For the text-containing cell, return its midpoint in (x, y) coordinate format. 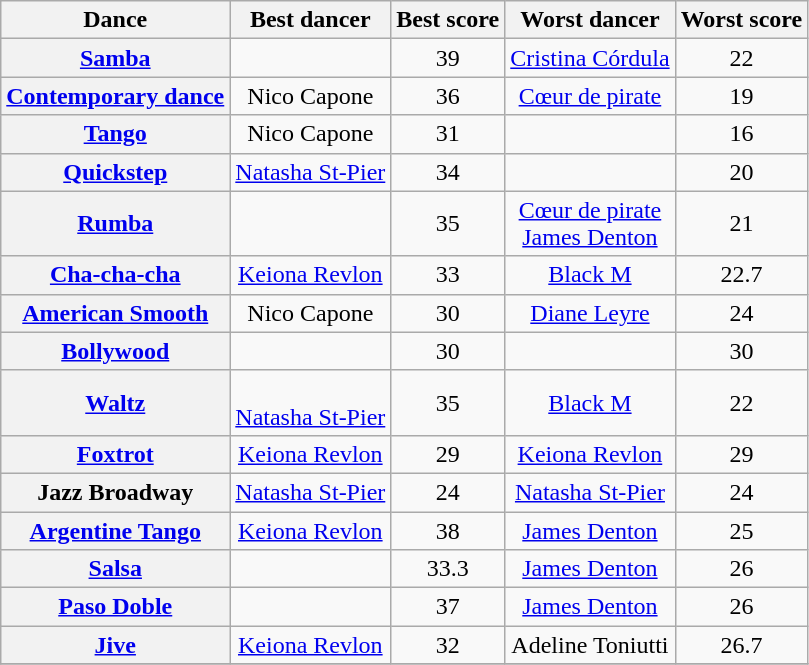
26.7 (742, 645)
Worst dancer (590, 20)
American Smooth (116, 313)
Cristina Córdula (590, 58)
Cha-cha-cha (116, 275)
21 (742, 224)
Bollywood (116, 351)
16 (742, 134)
Foxtrot (116, 454)
31 (448, 134)
37 (448, 607)
Jive (116, 645)
39 (448, 58)
19 (742, 96)
Cœur de pirate (590, 96)
Best dancer (310, 20)
Worst score (742, 20)
Contemporary dance (116, 96)
Best score (448, 20)
34 (448, 172)
25 (742, 531)
22.7 (742, 275)
20 (742, 172)
33.3 (448, 569)
Argentine Tango (116, 531)
Samba (116, 58)
Paso Doble (116, 607)
Waltz (116, 402)
Jazz Broadway (116, 492)
Dance (116, 20)
Diane Leyre (590, 313)
36 (448, 96)
32 (448, 645)
Cœur de pirateJames Denton (590, 224)
38 (448, 531)
Adeline Toniutti (590, 645)
Tango (116, 134)
Rumba (116, 224)
Salsa (116, 569)
33 (448, 275)
Quickstep (116, 172)
